Detect which cell encompasses the target text, then output its [x, y] center coordinate. 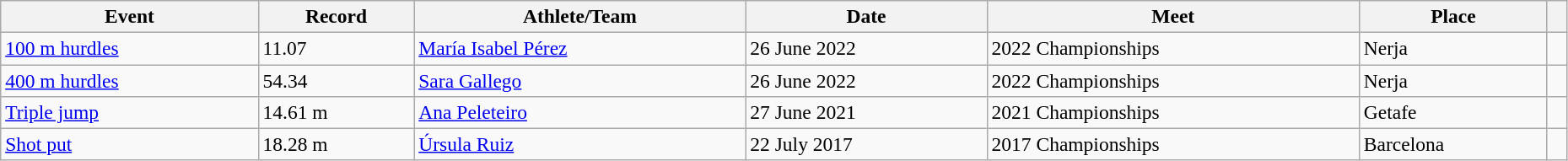
100 m hurdles [130, 48]
María Isabel Pérez [580, 48]
Place [1452, 16]
27 June 2021 [866, 112]
Record [336, 16]
Getafe [1452, 112]
Shot put [130, 144]
Barcelona [1452, 144]
18.28 m [336, 144]
Úrsula Ruiz [580, 144]
400 m hurdles [130, 80]
11.07 [336, 48]
Athlete/Team [580, 16]
Sara Gallego [580, 80]
Event [130, 16]
2021 Championships [1172, 112]
Meet [1172, 16]
54.34 [336, 80]
Ana Peleteiro [580, 112]
Triple jump [130, 112]
14.61 m [336, 112]
2017 Championships [1172, 144]
22 July 2017 [866, 144]
Date [866, 16]
